Locate the cell with the specified text and output its (X, Y) center coordinate. 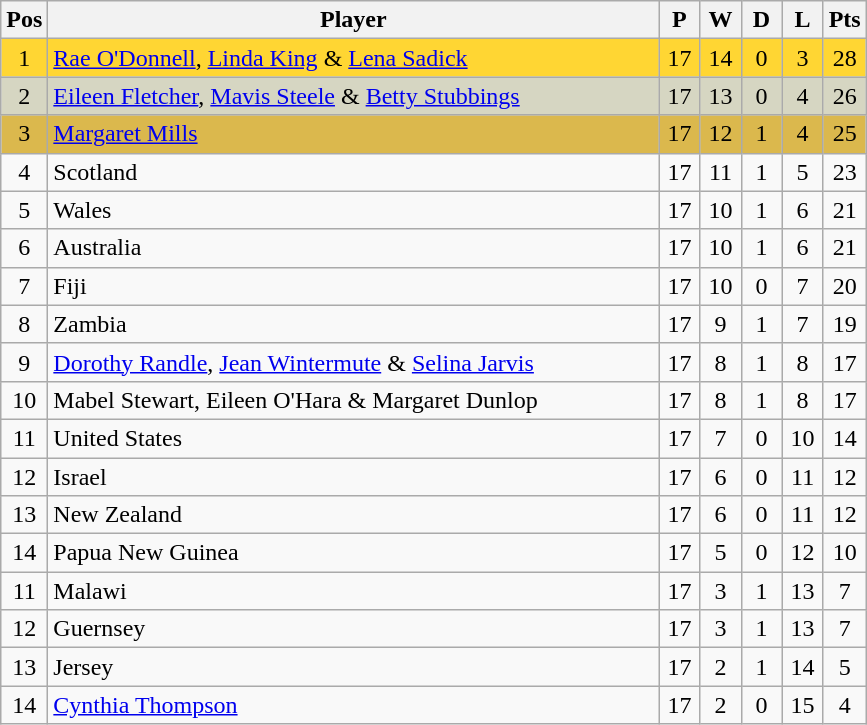
D (762, 20)
15 (802, 705)
19 (844, 324)
Eileen Fletcher, Mavis Steele & Betty Stubbings (354, 96)
Scotland (354, 172)
New Zealand (354, 515)
Zambia (354, 324)
Malawi (354, 591)
Jersey (354, 667)
Israel (354, 477)
Australia (354, 248)
W (720, 20)
Fiji (354, 286)
25 (844, 134)
Pos (24, 20)
Guernsey (354, 629)
Cynthia Thompson (354, 705)
L (802, 20)
Pts (844, 20)
Papua New Guinea (354, 553)
28 (844, 58)
23 (844, 172)
United States (354, 438)
Mabel Stewart, Eileen O'Hara & Margaret Dunlop (354, 400)
20 (844, 286)
Rae O'Donnell, Linda King & Lena Sadick (354, 58)
Player (354, 20)
Dorothy Randle, Jean Wintermute & Selina Jarvis (354, 362)
Wales (354, 210)
26 (844, 96)
P (680, 20)
Margaret Mills (354, 134)
